Scan for the cell matching the given text and deliver its (X, Y) coordinate at center. 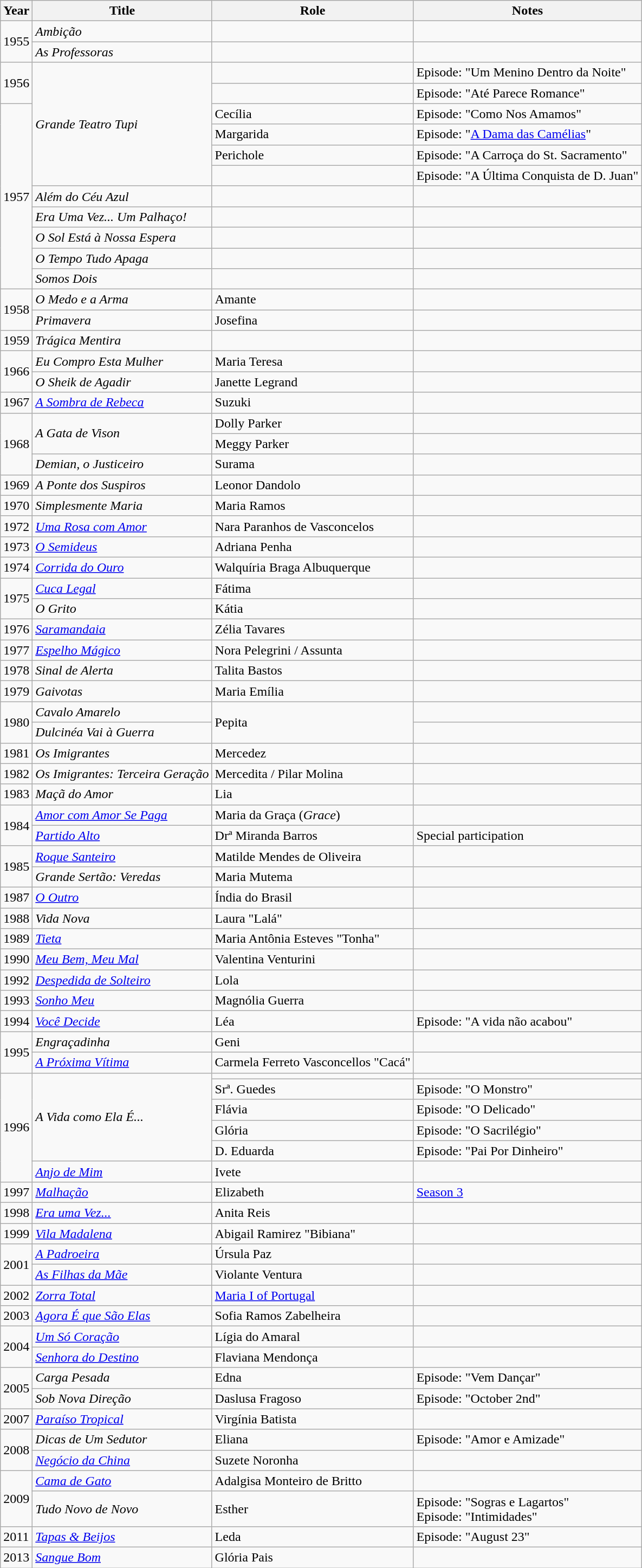
2009 (16, 1499)
Leda (313, 1537)
Amor com Amor Se Paga (122, 815)
2011 (16, 1537)
Episode: "Pai Por Dinheiro" (528, 1151)
Margarida (313, 134)
Partido Alto (122, 835)
1994 (16, 1021)
Mercedez (313, 753)
Além do Céu Azul (122, 196)
Maria Emília (313, 691)
Maria I of Portugal (313, 1295)
Pepita (313, 722)
2005 (16, 1388)
Era Uma Vez... Um Palhaço! (122, 217)
Kátia (313, 609)
Role (313, 11)
Leonor Dandolo (313, 485)
Carga Pesada (122, 1378)
Episode: "Amor e Amizade" (528, 1440)
Dolly Parker (313, 423)
Matilde Mendes de Oliveira (313, 856)
Virgínia Batista (313, 1419)
Anjo de Mim (122, 1171)
Glória Pais (313, 1557)
Janette Legrand (313, 382)
Laura "Lalá" (313, 918)
1972 (16, 526)
Episode: "O Sacrilégio" (528, 1130)
1968 (16, 444)
1969 (16, 485)
1967 (16, 403)
O Sheik de Agadir (122, 382)
Season 3 (528, 1192)
Demian, o Justiceiro (122, 464)
Vida Nova (122, 918)
Maria Mutema (313, 877)
Nora Pelegrini / Assunta (313, 650)
Adriana Penha (313, 547)
1990 (16, 960)
1978 (16, 671)
Maria Teresa (313, 361)
Sonho Meu (122, 1001)
Léa (313, 1021)
Negócio da China (122, 1460)
Sangue Bom (122, 1557)
Violante Ventura (313, 1275)
Episode: "October 2nd" (528, 1398)
Sofia Ramos Zabelheira (313, 1316)
Zélia Tavares (313, 630)
Você Decide (122, 1021)
1998 (16, 1213)
Glória (313, 1130)
2007 (16, 1419)
Meu Bem, Meu Mal (122, 960)
Grande Teatro Tupi (122, 124)
Srª. Guedes (313, 1089)
1966 (16, 372)
O Grito (122, 609)
Amante (313, 300)
1981 (16, 753)
Walquíria Braga Albuquerque (313, 567)
Roque Santeiro (122, 856)
Notes (528, 11)
1988 (16, 918)
Cuca Legal (122, 588)
1985 (16, 866)
Drª Miranda Barros (313, 835)
Espelho Mágico (122, 650)
Carmela Ferreto Vasconcellos "Cacá" (313, 1062)
Maria Ramos (313, 506)
Despedida de Solteiro (122, 980)
Tapas & Beijos (122, 1537)
Adalgisa Monteiro de Britto (313, 1481)
1989 (16, 939)
O Medo e a Arma (122, 300)
Somos Dois (122, 279)
Maçã do Amor (122, 794)
O Sol Está à Nossa Espera (122, 237)
Dulcinéa Vai à Guerra (122, 733)
Uma Rosa com Amor (122, 526)
Episode: "A vida não acabou" (528, 1021)
Corrida do Ouro (122, 567)
2001 (16, 1265)
Tieta (122, 939)
1983 (16, 794)
A Vida como Ela É... (122, 1117)
A Ponte dos Suspiros (122, 485)
Eliana (313, 1440)
Episode: "O Monstro" (528, 1089)
Ambição (122, 31)
Gaivotas (122, 691)
Episode: "Um Menino Dentro da Noite" (528, 73)
Saramandaia (122, 630)
Dicas de Um Sedutor (122, 1440)
Eu Compro Esta Mulher (122, 361)
Suzete Noronha (313, 1460)
O Outro (122, 897)
1980 (16, 722)
Maria da Graça (Grace) (313, 815)
Daslusa Fragoso (313, 1398)
1997 (16, 1192)
Year (16, 11)
1970 (16, 506)
Episode: "A Última Conquista de D. Juan" (528, 176)
Vila Madalena (122, 1234)
Geni (313, 1042)
1959 (16, 341)
Lola (313, 980)
Perichole (313, 155)
Engraçadinha (122, 1042)
Um Só Coração (122, 1337)
Esther (313, 1508)
A Próxima Vítima (122, 1062)
1987 (16, 897)
Agora É que São Elas (122, 1316)
Primavera (122, 320)
Cavalo Amarelo (122, 712)
Elizabeth (313, 1192)
Josefina (313, 320)
1973 (16, 547)
2013 (16, 1557)
1995 (16, 1052)
Talita Bastos (313, 671)
Magnólia Guerra (313, 1001)
2003 (16, 1316)
A Gata de Vison (122, 433)
Lígia do Amaral (313, 1337)
1979 (16, 691)
Episode: "Como Nos Amamos" (528, 114)
As Professoras (122, 52)
Episode: "A Carroça do St. Sacramento" (528, 155)
Special participation (528, 835)
1976 (16, 630)
1974 (16, 567)
Suzuki (313, 403)
Mercedita / Pilar Molina (313, 774)
Flaviana Mendonça (313, 1357)
Senhora do Destino (122, 1357)
Zorra Total (122, 1295)
Edna (313, 1378)
1958 (16, 310)
O Tempo Tudo Apaga (122, 258)
Fátima (313, 588)
1992 (16, 980)
Episode: "A Dama das Camélias" (528, 134)
1957 (16, 196)
Anita Reis (313, 1213)
1955 (16, 42)
Meggy Parker (313, 444)
2004 (16, 1347)
2008 (16, 1450)
Episode: "Até Parece Romance" (528, 93)
Episode: "O Delicado" (528, 1110)
Ivete (313, 1171)
Cecília (313, 114)
1993 (16, 1001)
A Sombra de Rebeca (122, 403)
Valentina Venturini (313, 960)
Índia do Brasil (313, 897)
Nara Paranhos de Vasconcelos (313, 526)
1984 (16, 825)
O Semideus (122, 547)
Paraíso Tropical (122, 1419)
1975 (16, 598)
1982 (16, 774)
Simplesmente Maria (122, 506)
Malhação (122, 1192)
A Padroeira (122, 1254)
1999 (16, 1234)
Cama de Gato (122, 1481)
1977 (16, 650)
Maria Antônia Esteves "Tonha" (313, 939)
Lia (313, 794)
2002 (16, 1295)
Title (122, 11)
D. Eduarda (313, 1151)
Flávia (313, 1110)
Episode: "Vem Dançar" (528, 1378)
Grande Sertão: Veredas (122, 877)
Sinal de Alerta (122, 671)
Os Imigrantes (122, 753)
Episode: "Sogras e Lagartos"Episode: "Intimidades" (528, 1508)
Episode: "August 23" (528, 1537)
1956 (16, 83)
Úrsula Paz (313, 1254)
Sob Nova Direção (122, 1398)
1996 (16, 1127)
Abigail Ramirez "Bibiana" (313, 1234)
Os Imigrantes: Terceira Geração (122, 774)
As Filhas da Mãe (122, 1275)
Era uma Vez... (122, 1213)
Surama (313, 464)
Tudo Novo de Novo (122, 1508)
Trágica Mentira (122, 341)
